For the text-containing cell, return its midpoint in [x, y] coordinate format. 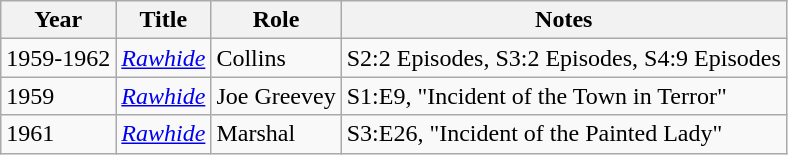
1959-1962 [58, 58]
S3:E26, "Incident of the Painted Lady" [564, 134]
Year [58, 20]
Marshal [276, 134]
Title [164, 20]
1961 [58, 134]
S2:2 Episodes, S3:2 Episodes, S4:9 Episodes [564, 58]
Role [276, 20]
Joe Greevey [276, 96]
1959 [58, 96]
Collins [276, 58]
Notes [564, 20]
S1:E9, "Incident of the Town in Terror" [564, 96]
